Provide the (x, y) coordinate of the cell's center where the given text is located.  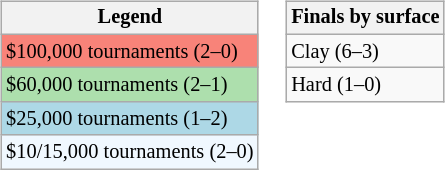
Finals by surface (365, 18)
$25,000 tournaments (1–2) (130, 119)
Legend (130, 18)
$100,000 tournaments (2–0) (130, 51)
$10/15,000 tournaments (2–0) (130, 152)
Clay (6–3) (365, 51)
Hard (1–0) (365, 85)
$60,000 tournaments (2–1) (130, 85)
